Locate the cell with the specified text and output its [X, Y] center coordinate. 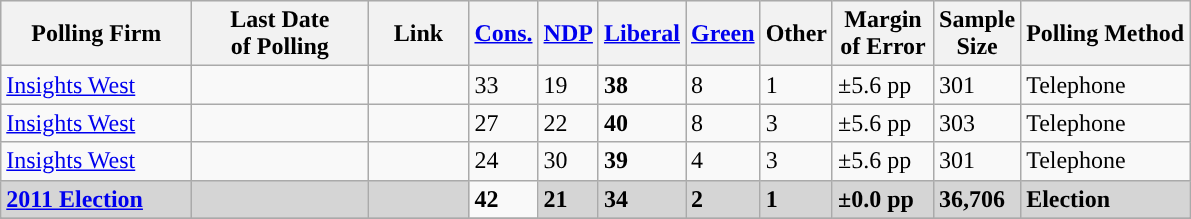
Election [1106, 199]
Green [724, 34]
Link [418, 34]
40 [642, 123]
±0.0 pp [882, 199]
Marginof Error [882, 34]
19 [568, 85]
22 [568, 123]
303 [978, 123]
2011 Election [96, 199]
36,706 [978, 199]
Other [796, 34]
34 [642, 199]
42 [504, 199]
Polling Method [1106, 34]
Last Dateof Polling [280, 34]
33 [504, 85]
27 [504, 123]
Cons. [504, 34]
21 [568, 199]
38 [642, 85]
Polling Firm [96, 34]
Liberal [642, 34]
4 [724, 161]
30 [568, 161]
NDP [568, 34]
SampleSize [978, 34]
24 [504, 161]
2 [724, 199]
39 [642, 161]
